Output the (x, y) coordinate of the center of the cell containing the given text.  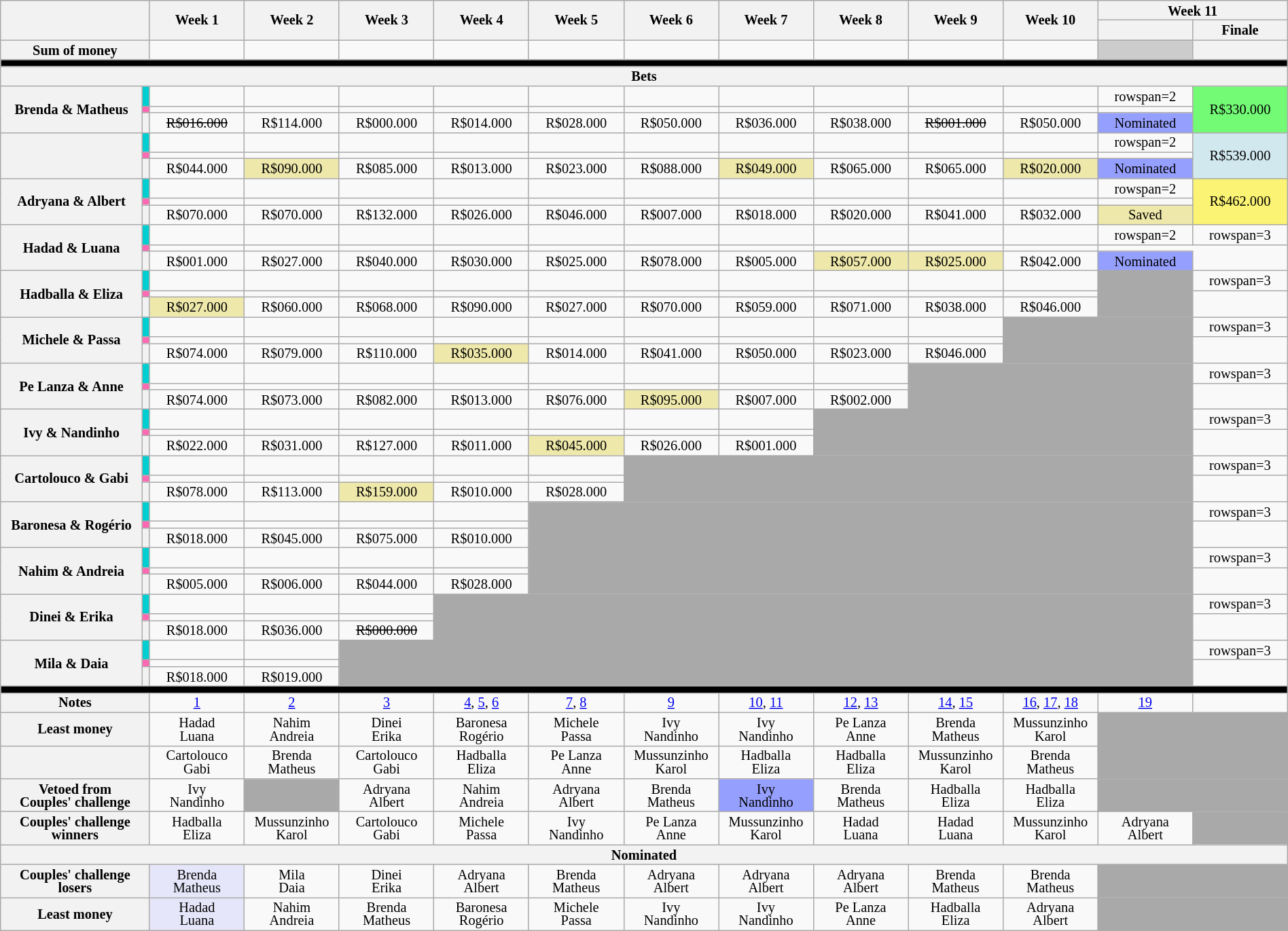
R$462.000 (1240, 202)
Sum of money (75, 50)
4, 5, 6 (482, 702)
Finale (1240, 30)
Adryana & Albert (72, 202)
Ivy & Nandinho (72, 432)
9 (671, 702)
R$079.000 (292, 353)
R$085.000 (387, 168)
Pe Lanza & Anne (72, 386)
12, 13 (861, 702)
Week 2 (292, 20)
Couples' challengewinners (75, 828)
R$049.000 (766, 168)
R$022.000 (197, 445)
R$075.000 (387, 538)
R$127.000 (387, 445)
R$076.000 (576, 399)
10, 11 (766, 702)
19 (1145, 702)
Week 4 (482, 20)
Dinei & Erika (72, 617)
Week 7 (766, 20)
R$110.000 (387, 353)
Hadballa & Eliza (72, 293)
Couples' challengelosers (75, 881)
R$031.000 (292, 445)
R$330.000 (1240, 109)
R$095.000 (671, 399)
Michele & Passa (72, 340)
Week 9 (956, 20)
R$068.000 (387, 307)
Week 6 (671, 20)
Notes (75, 702)
Week 8 (861, 20)
R$132.000 (387, 215)
MilaDaia (292, 881)
Cartolouco & Gabi (72, 478)
R$060.000 (292, 307)
Nahim & Andreia (72, 570)
R$073.000 (292, 399)
Week 1 (197, 20)
Hadad & Luana (72, 248)
14, 15 (956, 702)
R$030.000 (482, 261)
R$016.000 (197, 122)
R$059.000 (766, 307)
R$035.000 (482, 353)
Vetoed fromCouples' challenge (75, 795)
R$019.000 (292, 676)
R$071.000 (861, 307)
R$032.000 (1050, 215)
Bets (644, 76)
R$057.000 (861, 261)
Week 5 (576, 20)
R$539.000 (1240, 156)
Baronesa & Rogério (72, 524)
Week 11 (1193, 10)
R$082.000 (387, 399)
R$011.000 (482, 445)
Mila & Daia (72, 663)
16, 17, 18 (1050, 702)
R$002.000 (861, 399)
7, 8 (576, 702)
R$088.000 (671, 168)
Brenda & Matheus (72, 109)
Week 10 (1050, 20)
R$040.000 (387, 261)
R$159.000 (387, 492)
R$113.000 (292, 492)
3 (387, 702)
R$006.000 (292, 584)
2 (292, 702)
1 (197, 702)
Saved (1145, 215)
R$042.000 (1050, 261)
Week 3 (387, 20)
R$114.000 (292, 122)
